For the text-containing cell, return its midpoint in (X, Y) coordinate format. 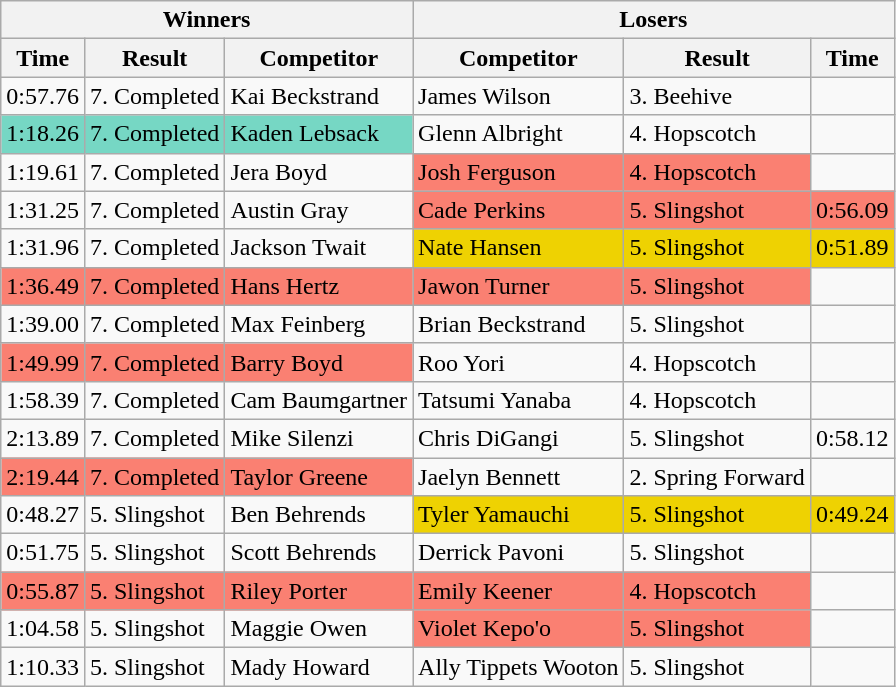
1:10.33 (43, 667)
Josh Ferguson (518, 172)
2:19.44 (43, 477)
Cam Baumgartner (319, 400)
James Wilson (518, 96)
Brian Beckstrand (518, 324)
Jaelyn Bennett (518, 477)
0:57.76 (43, 96)
1:39.00 (43, 324)
0:51.75 (43, 553)
Tyler Yamauchi (518, 515)
Maggie Owen (319, 629)
Jawon Turner (518, 286)
Glenn Albright (518, 134)
Emily Keener (518, 591)
3. Beehive (717, 96)
Ally Tippets Wooton (518, 667)
1:19.61 (43, 172)
0:56.09 (852, 210)
Taylor Greene (319, 477)
1:36.49 (43, 286)
Ben Behrends (319, 515)
0:58.12 (852, 438)
0:55.87 (43, 591)
1:31.25 (43, 210)
1:49.99 (43, 362)
1:18.26 (43, 134)
Kaden Lebsack (319, 134)
Losers (654, 20)
Max Feinberg (319, 324)
Kai Beckstrand (319, 96)
Scott Behrends (319, 553)
Cade Perkins (518, 210)
Hans Hertz (319, 286)
Nate Hansen (518, 248)
Jackson Twait (319, 248)
2:13.89 (43, 438)
Roo Yori (518, 362)
Winners (207, 20)
1:04.58 (43, 629)
Violet Kepo'o (518, 629)
Mike Silenzi (319, 438)
1:58.39 (43, 400)
Barry Boyd (319, 362)
1:31.96 (43, 248)
0:49.24 (852, 515)
Austin Gray (319, 210)
Tatsumi Yanaba (518, 400)
2. Spring Forward (717, 477)
Jera Boyd (319, 172)
Mady Howard (319, 667)
0:51.89 (852, 248)
0:48.27 (43, 515)
Derrick Pavoni (518, 553)
Riley Porter (319, 591)
Chris DiGangi (518, 438)
